Scan for the cell matching the given text and deliver its [X, Y] coordinate at center. 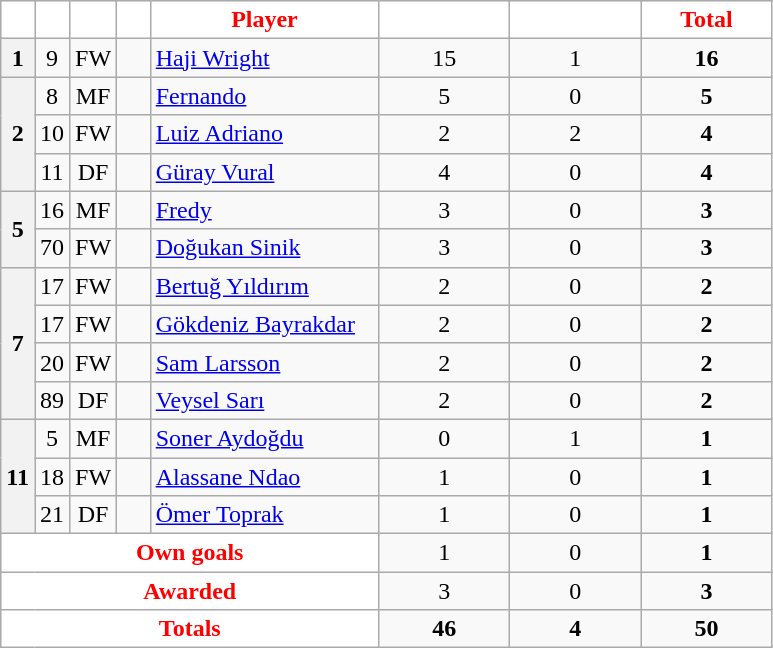
Own goals [190, 553]
Doğukan Sinik [264, 248]
Player [264, 20]
Veysel Sarı [264, 400]
Alassane Ndao [264, 477]
Total [706, 20]
Sam Larsson [264, 362]
Haji Wright [264, 58]
10 [52, 134]
50 [706, 629]
Fredy [264, 210]
Fernando [264, 96]
Gökdeniz Bayrakdar [264, 324]
46 [444, 629]
9 [52, 58]
Bertuğ Yıldırım [264, 286]
Totals [190, 629]
20 [52, 362]
21 [52, 515]
Luiz Adriano [264, 134]
70 [52, 248]
Ömer Toprak [264, 515]
Güray Vural [264, 172]
18 [52, 477]
89 [52, 400]
Soner Aydoğdu [264, 438]
8 [52, 96]
15 [444, 58]
7 [18, 343]
Awarded [190, 591]
